Return the [x, y] coordinate for the center point of the cell that contains the specified text.  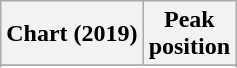
Peak position [189, 34]
Chart (2019) [72, 34]
